Locate the cell with the specified text and output its [X, Y] center coordinate. 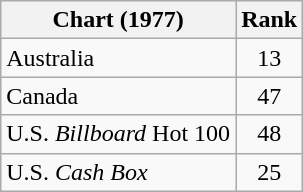
Canada [118, 96]
Chart (1977) [118, 20]
47 [270, 96]
25 [270, 172]
U.S. Cash Box [118, 172]
Australia [118, 58]
13 [270, 58]
48 [270, 134]
Rank [270, 20]
U.S. Billboard Hot 100 [118, 134]
